From the cell containing the given text, extract its center point as (x, y) coordinate. 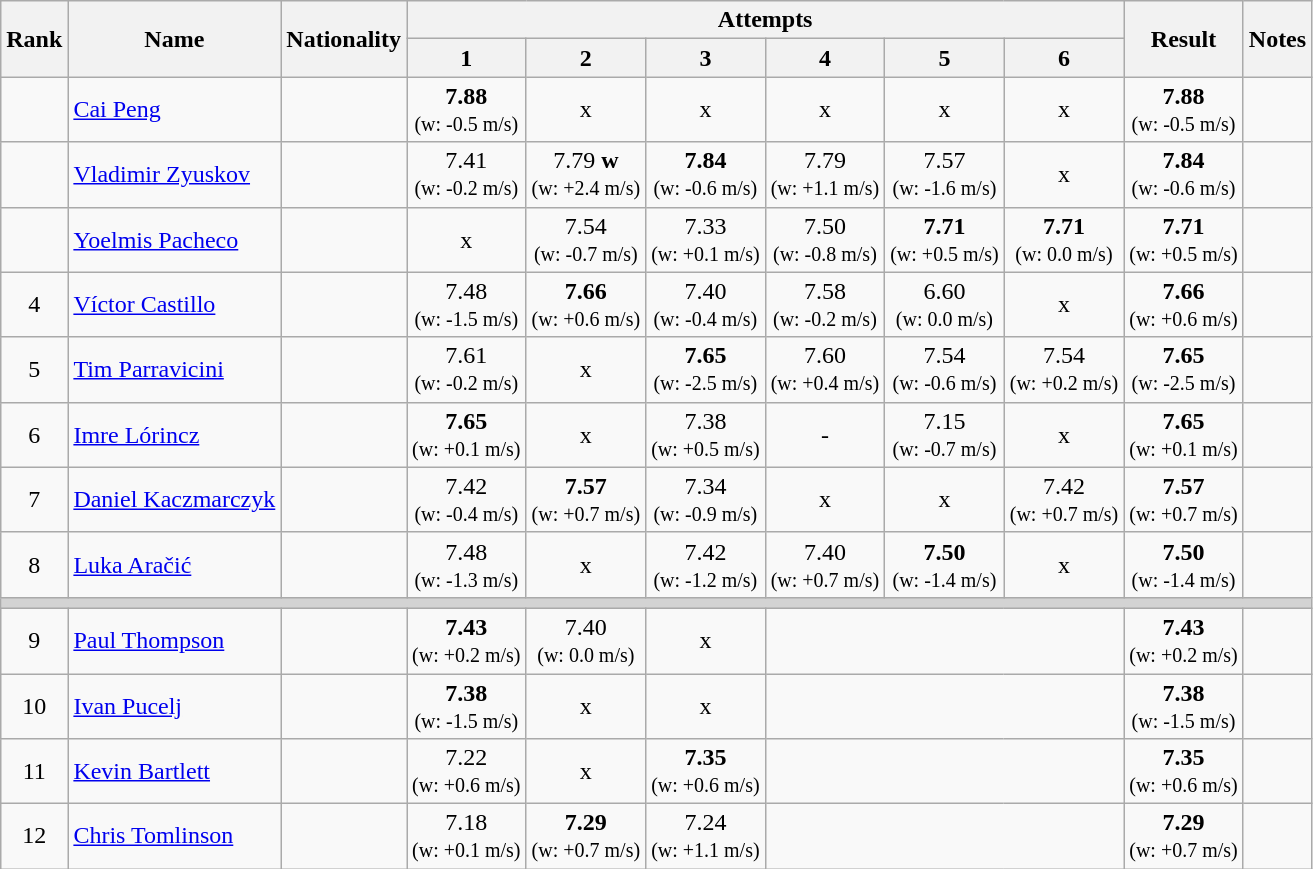
7.88(w: -0.5 m/s) (467, 110)
7.71(w: +0.5 m/s) (945, 240)
7.65(w: +0.1 m/s) (467, 434)
7.50 (w: -1.4 m/s) (1184, 564)
Nationality (344, 39)
7.29(w: +0.7 m/s) (586, 836)
7.35 (w: +0.6 m/s) (1184, 772)
Vladimir Zyuskov (174, 174)
7.24(w: +1.1 m/s) (706, 836)
7.18(w: +0.1 m/s) (467, 836)
7.29 (w: +0.7 m/s) (1184, 836)
Víctor Castillo (174, 304)
7.50(w: -1.4 m/s) (945, 564)
12 (34, 836)
7.66(w: +0.6 m/s) (586, 304)
7.65 (w: +0.1 m/s) (1184, 434)
9 (34, 640)
3 (706, 58)
7.15(w: -0.7 m/s) (945, 434)
7.54(w: -0.6 m/s) (945, 370)
7.42(w: -1.2 m/s) (706, 564)
7.71(w: 0.0 m/s) (1064, 240)
7.43(w: +0.2 m/s) (467, 640)
7.38(w: -1.5 m/s) (467, 706)
7.79(w: +1.1 m/s) (825, 174)
Kevin Bartlett (174, 772)
7.61(w: -0.2 m/s) (467, 370)
7.71 (w: +0.5 m/s) (1184, 240)
7.43 (w: +0.2 m/s) (1184, 640)
8 (34, 564)
7.35(w: +0.6 m/s) (706, 772)
7.60(w: +0.4 m/s) (825, 370)
7.42(w: +0.7 m/s) (1064, 500)
Tim Parravicini (174, 370)
7.33(w: +0.1 m/s) (706, 240)
7.57 (w: +0.7 m/s) (1184, 500)
7.58(w: -0.2 m/s) (825, 304)
7.48(w: -1.5 m/s) (467, 304)
11 (34, 772)
1 (467, 58)
7.84 (w: -0.6 m/s) (1184, 174)
Paul Thompson (174, 640)
7.40(w: +0.7 m/s) (825, 564)
7.66 (w: +0.6 m/s) (1184, 304)
7.40(w: -0.4 m/s) (706, 304)
Luka Aračić (174, 564)
7.84(w: -0.6 m/s) (706, 174)
7.54(w: +0.2 m/s) (1064, 370)
Daniel Kaczmarczyk (174, 500)
Chris Tomlinson (174, 836)
Rank (34, 39)
6.60(w: 0.0 m/s) (945, 304)
Imre Lórincz (174, 434)
Notes (1277, 39)
7.65 (w: -2.5 m/s) (1184, 370)
- (825, 434)
7.38(w: +0.5 m/s) (706, 434)
7.40(w: 0.0 m/s) (586, 640)
7.41(w: -0.2 m/s) (467, 174)
7.54(w: -0.7 m/s) (586, 240)
7.88 (w: -0.5 m/s) (1184, 110)
Attempts (766, 20)
7.34(w: -0.9 m/s) (706, 500)
Name (174, 39)
Result (1184, 39)
7.48(w: -1.3 m/s) (467, 564)
7.50(w: -0.8 m/s) (825, 240)
7.22(w: +0.6 m/s) (467, 772)
Ivan Pucelj (174, 706)
7.65(w: -2.5 m/s) (706, 370)
7.79 w (w: +2.4 m/s) (586, 174)
2 (586, 58)
Yoelmis Pacheco (174, 240)
7 (34, 500)
7.57(w: +0.7 m/s) (586, 500)
7.42(w: -0.4 m/s) (467, 500)
7.57(w: -1.6 m/s) (945, 174)
7.38 (w: -1.5 m/s) (1184, 706)
Cai Peng (174, 110)
10 (34, 706)
